Pinpoint the cell where the given text exists, returning its [x, y] midpoint coordinate. 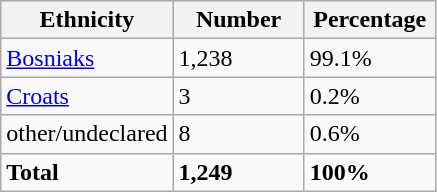
8 [238, 134]
Bosniaks [87, 58]
1,238 [238, 58]
0.6% [370, 134]
Ethnicity [87, 20]
Number [238, 20]
99.1% [370, 58]
1,249 [238, 172]
100% [370, 172]
other/undeclared [87, 134]
3 [238, 96]
0.2% [370, 96]
Total [87, 172]
Percentage [370, 20]
Croats [87, 96]
